Identify which cell holds the provided text, then report its [X, Y] central coordinate. 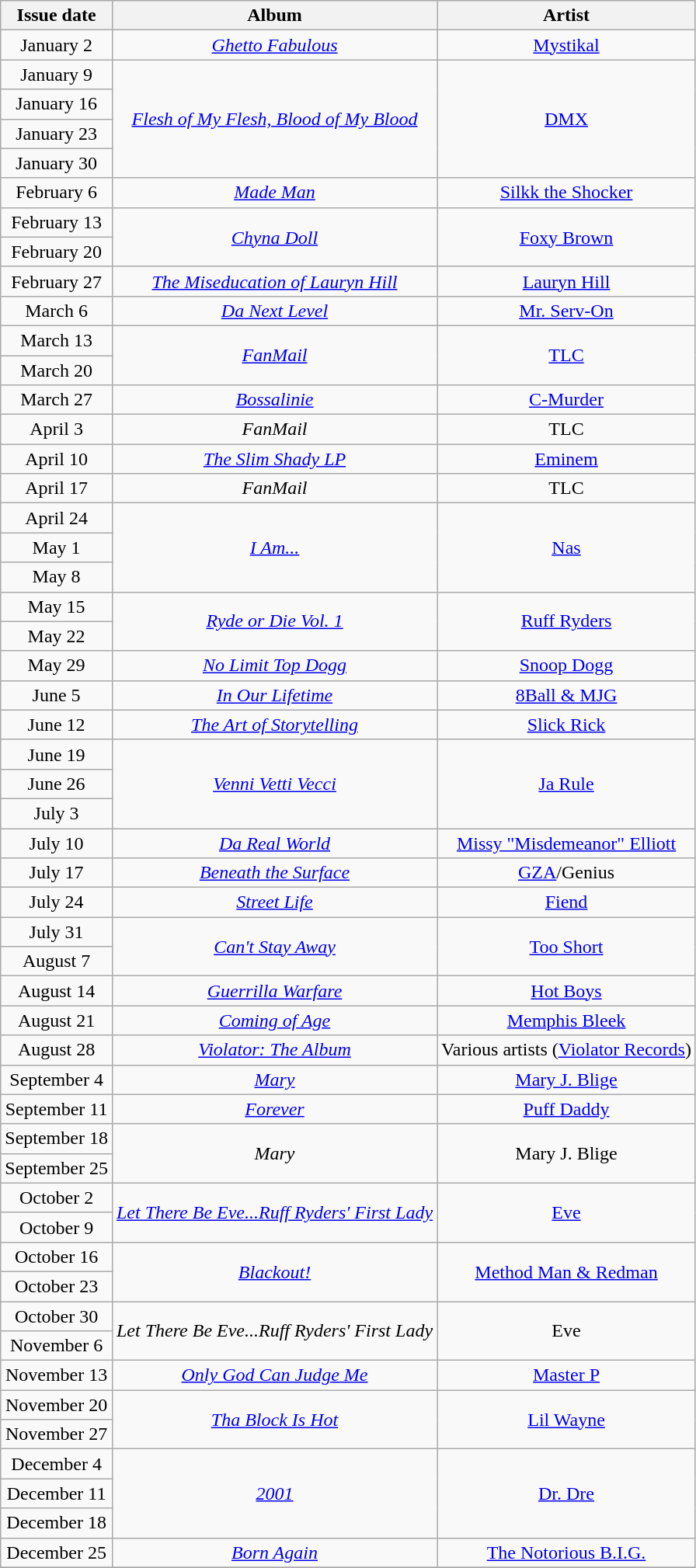
Missy "Misdemeanor" Elliott [567, 843]
Bossalinie [274, 400]
Coming of Age [274, 1020]
Foxy Brown [567, 237]
Method Man & Redman [567, 1271]
November 20 [57, 1405]
January 16 [57, 104]
August 7 [57, 961]
Silkk the Shocker [567, 193]
October 16 [57, 1257]
April 3 [57, 429]
July 24 [57, 902]
Mystikal [567, 45]
Born Again [274, 1552]
March 20 [57, 370]
2001 [274, 1493]
June 12 [57, 725]
Da Next Level [274, 311]
Puff Daddy [567, 1109]
Hot Boys [567, 991]
July 31 [57, 932]
Eminem [567, 459]
Album [274, 16]
Too Short [567, 947]
Lauryn Hill [567, 281]
C-Murder [567, 400]
January 23 [57, 134]
June 26 [57, 784]
Dr. Dre [567, 1493]
GZA/Genius [567, 873]
March 13 [57, 340]
November 6 [57, 1346]
February 13 [57, 222]
July 17 [57, 873]
Venni Vetti Vecci [274, 784]
September 18 [57, 1139]
June 19 [57, 754]
Artist [567, 16]
The Slim Shady LP [274, 459]
January 30 [57, 163]
Ja Rule [567, 784]
February 27 [57, 281]
September 25 [57, 1168]
September 4 [57, 1080]
August 14 [57, 991]
June 5 [57, 695]
Tha Block Is Hot [274, 1420]
Guerrilla Warfare [274, 991]
Various artists (Violator Records) [567, 1050]
February 20 [57, 252]
In Our Lifetime [274, 695]
Forever [274, 1109]
Da Real World [274, 843]
Lil Wayne [567, 1420]
April 24 [57, 518]
The Miseducation of Lauryn Hill [274, 281]
May 15 [57, 607]
December 18 [57, 1523]
September 11 [57, 1109]
Master P [567, 1375]
Blackout! [274, 1271]
Flesh of My Flesh, Blood of My Blood [274, 119]
August 28 [57, 1050]
Snoop Dogg [567, 666]
March 27 [57, 400]
May 1 [57, 548]
October 9 [57, 1227]
Slick Rick [567, 725]
8Ball & MJG [567, 695]
Can't Stay Away [274, 947]
May 8 [57, 577]
April 10 [57, 459]
Made Man [274, 193]
Memphis Bleek [567, 1020]
May 22 [57, 636]
May 29 [57, 666]
Ruff Ryders [567, 621]
December 4 [57, 1464]
July 10 [57, 843]
Nas [567, 548]
I Am... [274, 548]
December 25 [57, 1552]
January 9 [57, 75]
No Limit Top Dogg [274, 666]
October 23 [57, 1286]
The Art of Storytelling [274, 725]
Violator: The Album [274, 1050]
March 6 [57, 311]
Ryde or Die Vol. 1 [274, 621]
Beneath the Surface [274, 873]
The Notorious B.I.G. [567, 1552]
October 2 [57, 1198]
November 27 [57, 1434]
November 13 [57, 1375]
Issue date [57, 16]
DMX [567, 119]
Chyna Doll [274, 237]
February 6 [57, 193]
April 17 [57, 488]
Fiend [567, 902]
Only God Can Judge Me [274, 1375]
Mr. Serv-On [567, 311]
July 3 [57, 813]
October 30 [57, 1316]
Ghetto Fabulous [274, 45]
August 21 [57, 1020]
January 2 [57, 45]
Street Life [274, 902]
December 11 [57, 1493]
